For the text-containing cell, return its midpoint in (x, y) coordinate format. 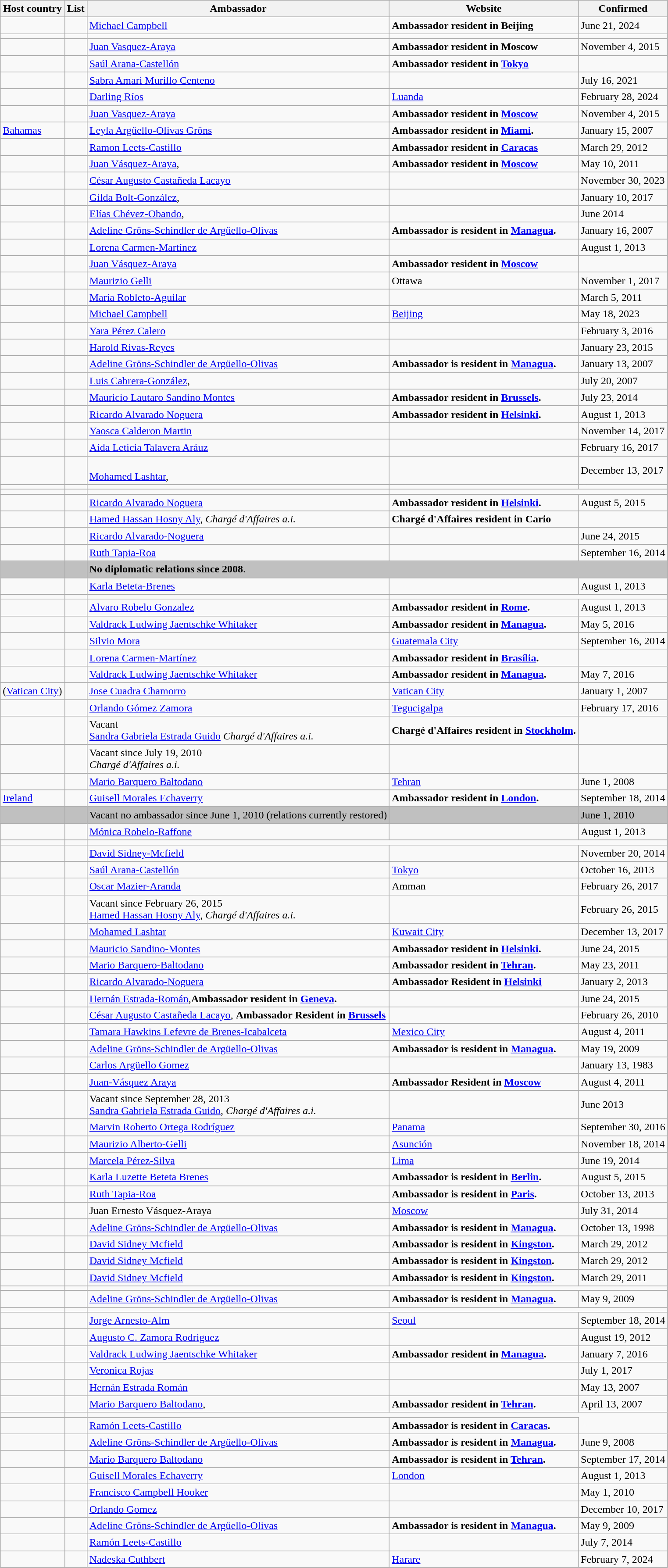
Hernán Estrada-Román,Ambassador resident in Geneva. (238, 999)
Juan-Vásquez Araya (238, 1082)
Guatemala City (484, 641)
Ambassador resident in Brussels. (484, 397)
January 13, 1983 (623, 1065)
July 7, 2014 (623, 1543)
Ambassador resident in Beijing (484, 25)
Beijing (484, 314)
Maurizio Gelli (238, 281)
Harold Rivas-Reyes (238, 347)
Mohamed Lashtar (238, 932)
Aída Leticia Talavera Aráuz (238, 447)
January 16, 2007 (623, 231)
Ambassador is resident in Paris. (484, 1194)
Vacant no ambassador since June 1, 2010 (relations currently restored) (238, 815)
Mohamed Lashtar, (238, 470)
Bahamas (32, 130)
Ireland (32, 798)
January 23, 2015 (623, 347)
Darling Ríos (238, 97)
Ambassador is resident in Caracas. (484, 1425)
June 9, 2008 (623, 1442)
Sabra Amari Murillo Centeno (238, 80)
Hernán Estrada Román (238, 1387)
List (75, 9)
Marvin Roberto Ortega Rodríguez (238, 1127)
Alvaro Robelo Gonzalez (238, 607)
September 17, 2014 (623, 1459)
July 1, 2017 (623, 1371)
Vatican City (484, 691)
VacantSandra Gabriela Estrada Guido Chargé d'Affaires a.i. (238, 731)
Ottawa (484, 281)
Mexico City (484, 1032)
May 23, 2011 (623, 965)
María Robleto-Aguilar (238, 297)
Ambassador (238, 9)
Tokyo (484, 870)
February 28, 2024 (623, 97)
June 1, 2008 (623, 782)
Ambassador resident in Tokyo (484, 64)
Vacant since September 28, 2013Sandra Gabriela Estrada Guido, Chargé d'Affaires a.i. (238, 1104)
César Augusto Castañeda Lacayo, Ambassador Resident in Brussels (238, 1015)
David Sidney-Mcfield (238, 853)
Ambassador resident in Caracas (484, 147)
June 1, 2010 (623, 815)
February 3, 2016 (623, 331)
March 29, 2011 (623, 1278)
June 21, 2024 (623, 25)
May 10, 2011 (623, 164)
Ambassador Resident in Helsinki (484, 982)
Tegucigalpa (484, 707)
March 5, 2011 (623, 297)
June 19, 2014 (623, 1161)
Host country (32, 9)
November 14, 2017 (623, 431)
January 13, 2007 (623, 364)
Marcela Pérez-Silva (238, 1161)
Karla Luzette Beteta Brenes (238, 1177)
Ambassador resident in Miami. (484, 130)
May 13, 2007 (623, 1387)
February 26, 2017 (623, 886)
December 10, 2017 (623, 1509)
Mario Barquero Baltodano, (238, 1404)
November 18, 2014 (623, 1144)
Ambassador resident in Rome. (484, 607)
Amman (484, 886)
February 17, 2016 (623, 707)
Juan Vásquez-Araya (238, 264)
Vacant since February 26, 2015Hamed Hassan Hosny Aly, Chargé d'Affaires a.i. (238, 909)
Mario Barquero-Baltodano (238, 965)
July 31, 2014 (623, 1211)
October 13, 1998 (623, 1227)
May 7, 2016 (623, 674)
Mauricio Sandino-Montes (238, 948)
Ramon Leets-Castillo (238, 147)
London (484, 1475)
Ambassador is resident in Berlin. (484, 1177)
Jose Cuadra Chamorro (238, 691)
Silvio Mora (238, 641)
Chargé d'Affaires resident in Stockholm. (484, 731)
Harare (484, 1559)
Veronica Rojas (238, 1371)
Leyla Argüello-Olivas Gröns (238, 130)
Ambassador resident in Brasília. (484, 657)
November 20, 2014 (623, 853)
January 1, 2007 (623, 691)
Seoul (484, 1321)
Mauricio Lautaro Sandino Montes (238, 397)
November 1, 2017 (623, 281)
Luanda (484, 97)
Asunción (484, 1144)
César Augusto Castañeda Lacayo (238, 180)
Tehran (484, 782)
June 2014 (623, 214)
Ambassador is resident in Tehran. (484, 1459)
June 2013 (623, 1104)
Kuwait City (484, 932)
January 7, 2016 (623, 1354)
Juan Vásquez-Araya, (238, 164)
July 20, 2007 (623, 381)
September 30, 2016 (623, 1127)
Ambassador resident in London. (484, 798)
Website (484, 9)
February 7, 2024 (623, 1559)
Moscow (484, 1211)
October 16, 2013 (623, 870)
July 16, 2021 (623, 80)
January 2, 2013 (623, 982)
February 26, 2010 (623, 1015)
Lima (484, 1161)
Chargé d'Affaires resident in Cario (484, 519)
May 18, 2023 (623, 314)
February 16, 2017 (623, 447)
January 15, 2007 (623, 130)
May 1, 2010 (623, 1492)
Juan Ernesto Vásquez-Araya (238, 1211)
April 13, 2007 (623, 1404)
Augusto C. Zamora Rodriguez (238, 1337)
Hamed Hassan Hosny Aly, Chargé d'Affaires a.i. (238, 519)
May 19, 2009 (623, 1049)
Ambassador Resident in Moscow (484, 1082)
Panama (484, 1127)
January 10, 2017 (623, 197)
Tamara Hawkins Lefevre de Brenes-Icabalceta (238, 1032)
Yaosca Calderon Martin (238, 431)
May 5, 2016 (623, 624)
Mónica Robelo-Raffone (238, 832)
Carlos Argüello Gomez (238, 1065)
Orlando Gomez (238, 1509)
Orlando Gómez Zamora (238, 707)
August 19, 2012 (623, 1337)
November 30, 2023 (623, 180)
October 13, 2013 (623, 1194)
Karla Beteta-Brenes (238, 586)
(Vatican City) (32, 691)
Luis Cabrera-González, (238, 381)
Vacant since July 19, 2010Chargé d'Affaires a.i. (238, 759)
February 26, 2015 (623, 909)
No diplomatic relations since 2008. (377, 569)
Gilda Bolt-González, (238, 197)
Nadeska Cuthbert (238, 1559)
Oscar Mazier-Aranda (238, 886)
Yara Pérez Calero (238, 331)
Confirmed (623, 9)
Francisco Campbell Hooker (238, 1492)
Maurizio Alberto-Gelli (238, 1144)
Jorge Arnesto-Alm (238, 1321)
Elías Chévez-Obando, (238, 214)
July 23, 2014 (623, 397)
